Return [X, Y] of the center of cell containing provided text 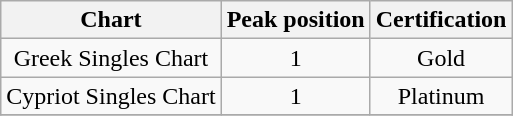
Platinum [441, 96]
Greek Singles Chart [111, 58]
Gold [441, 58]
Chart [111, 20]
Cypriot Singles Chart [111, 96]
Certification [441, 20]
Peak position [296, 20]
